Identify which cell holds the provided text, then report its [x, y] central coordinate. 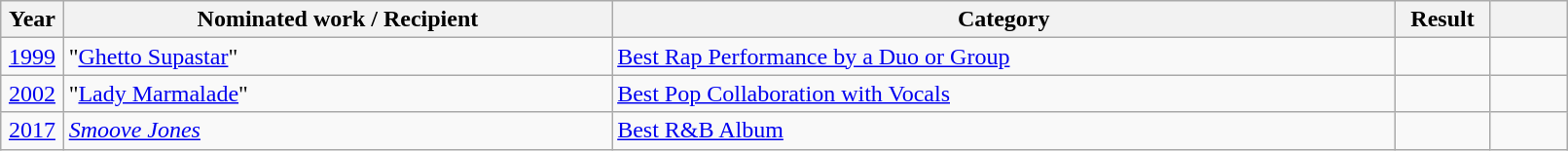
2017 [32, 131]
1999 [32, 57]
2002 [32, 94]
Result [1442, 19]
"Ghetto Supastar" [338, 57]
"Lady Marmalade" [338, 94]
Year [32, 19]
Best Pop Collaboration with Vocals [1004, 94]
Nominated work / Recipient [338, 19]
Best R&B Album [1004, 131]
Category [1004, 19]
Smoove Jones [338, 131]
Best Rap Performance by a Duo or Group [1004, 57]
